Return the [X, Y] coordinate for the center point of the cell that contains the specified text.  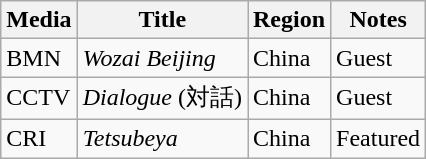
Title [162, 20]
Wozai Beijing [162, 58]
CRI [39, 138]
Notes [378, 20]
Tetsubeya [162, 138]
Dialogue (対話) [162, 98]
Featured [378, 138]
Media [39, 20]
CCTV [39, 98]
Region [290, 20]
BMN [39, 58]
